Determine the [x, y] coordinate at the center of the cell enclosing the given text.  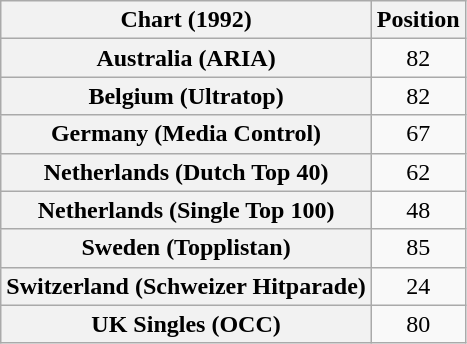
UK Singles (OCC) [186, 324]
67 [418, 134]
Belgium (Ultratop) [186, 96]
Germany (Media Control) [186, 134]
80 [418, 324]
Switzerland (Schweizer Hitparade) [186, 286]
Netherlands (Dutch Top 40) [186, 172]
48 [418, 210]
62 [418, 172]
85 [418, 248]
Netherlands (Single Top 100) [186, 210]
Sweden (Topplistan) [186, 248]
Chart (1992) [186, 20]
24 [418, 286]
Australia (ARIA) [186, 58]
Position [418, 20]
